Output the [x, y] coordinate of the center of the cell containing the given text.  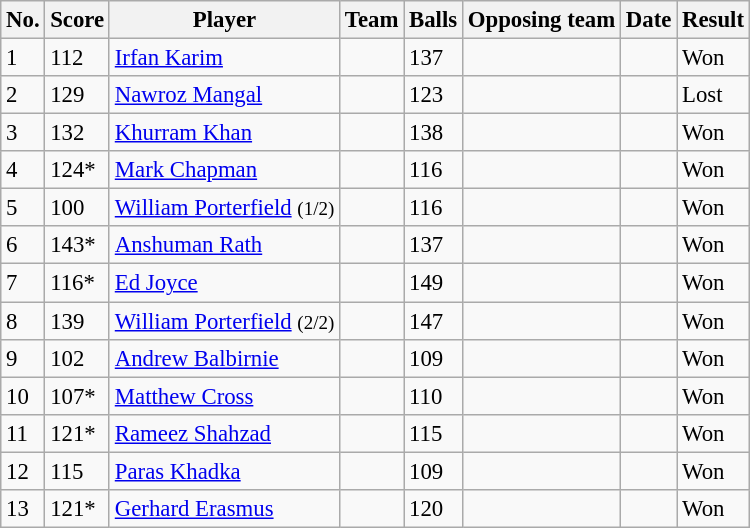
129 [78, 95]
Irfan Karim [224, 58]
6 [23, 245]
Balls [434, 20]
2 [23, 95]
Ed Joyce [224, 283]
147 [434, 321]
Andrew Balbirnie [224, 358]
120 [434, 509]
Nawroz Mangal [224, 95]
Rameez Shahzad [224, 433]
123 [434, 95]
112 [78, 58]
10 [23, 396]
Gerhard Erasmus [224, 509]
8 [23, 321]
138 [434, 133]
Mark Chapman [224, 170]
Lost [714, 95]
9 [23, 358]
12 [23, 471]
3 [23, 133]
13 [23, 509]
124* [78, 170]
11 [23, 433]
100 [78, 208]
Anshuman Rath [224, 245]
Date [649, 20]
Matthew Cross [224, 396]
Team [372, 20]
7 [23, 283]
Opposing team [541, 20]
Player [224, 20]
Paras Khadka [224, 471]
107* [78, 396]
William Porterfield (1/2) [224, 208]
149 [434, 283]
1 [23, 58]
139 [78, 321]
116* [78, 283]
Khurram Khan [224, 133]
4 [23, 170]
No. [23, 20]
5 [23, 208]
132 [78, 133]
143* [78, 245]
Result [714, 20]
William Porterfield (2/2) [224, 321]
102 [78, 358]
110 [434, 396]
Score [78, 20]
